Extract the [X, Y] coordinate from the center of the cell holding the provided text.  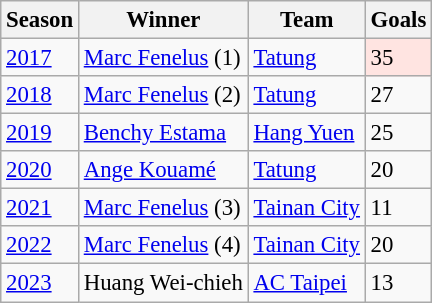
25 [398, 133]
Hang Yuen [306, 133]
Benchy Estama [163, 133]
2021 [40, 208]
35 [398, 58]
Team [306, 20]
Marc Fenelus (1) [163, 58]
Marc Fenelus (4) [163, 245]
2023 [40, 283]
13 [398, 283]
Winner [163, 20]
Goals [398, 20]
Season [40, 20]
2017 [40, 58]
2020 [40, 170]
Marc Fenelus (2) [163, 95]
2018 [40, 95]
2019 [40, 133]
27 [398, 95]
Huang Wei-chieh [163, 283]
AC Taipei [306, 283]
Ange Kouamé [163, 170]
2022 [40, 245]
11 [398, 208]
Marc Fenelus (3) [163, 208]
